Output the [X, Y] coordinate of the center of the cell containing the given text.  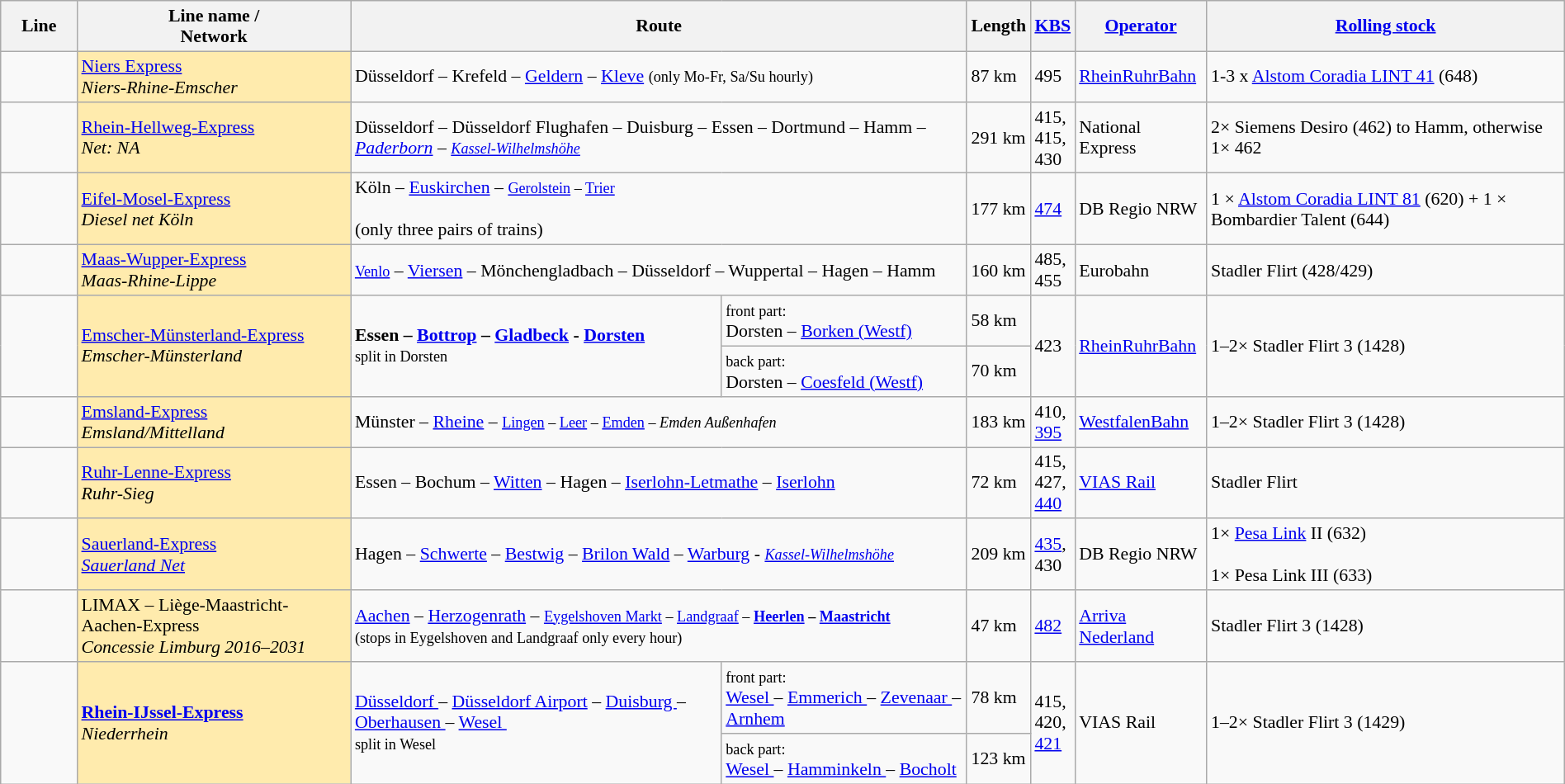
78 km [999, 697]
back part:Dorsten – Coesfeld (Westf) [844, 371]
Sauerland-Express Sauerland Net [213, 555]
front part:Wesel – Emmerich – Zevenaar – Arnhem [844, 697]
70 km [999, 371]
Ruhr-Lenne-Express Ruhr-Sieg [213, 482]
415, 415, 430 [1052, 137]
Düsseldorf – Düsseldorf Airport – Duisburg – Oberhausen – Wesel split in Wesel [537, 722]
474 [1052, 208]
410, 395 [1052, 421]
Niers Express Niers-Rhine-Emscher [213, 76]
435, 430 [1052, 555]
National Express [1141, 137]
front part:Dorsten – Borken (Westf) [844, 320]
Arriva Nederland [1141, 626]
1 × Alstom Coradia LINT 81 (620) + 1 × Bombardier Talent (644) [1385, 208]
Essen – Bochum – Witten – Hagen – Iserlohn-Letmathe – Iserlohn [659, 482]
2× Siemens Desiro (462) to Hamm, otherwise 1× 462 [1385, 137]
Rhein-Hellweg-Express Net: NA [213, 137]
47 km [999, 626]
Essen – Bottrop – Gladbeck - Dorstensplit in Dorsten [537, 345]
Hagen – Schwerte – Bestwig – Brilon Wald – Warburg - Kassel-Wilhelmshöhe [659, 555]
Emscher-Münsterland-Express Emscher-Münsterland [213, 345]
1–2× Stadler Flirt 3 (1429) [1385, 722]
87 km [999, 76]
72 km [999, 482]
Line [40, 25]
123 km [999, 758]
209 km [999, 555]
KBS [1052, 25]
177 km [999, 208]
1-3 x Alstom Coradia LINT 41 (648) [1385, 76]
415, 427, 440 [1052, 482]
Line name /Network [213, 25]
Emsland-Express Emsland/Mittelland [213, 421]
Düsseldorf – Düsseldorf Flughafen – Duisburg – Essen – Dortmund – Hamm – Paderborn – Kassel-Wilhelmshöhe [659, 137]
58 km [999, 320]
291 km [999, 137]
Maas-Wupper-Express Maas-Rhine-Lippe [213, 269]
Düsseldorf – Krefeld – Geldern – Kleve (only Mo-Fr, Sa/Su hourly) [659, 76]
Münster – Rheine – Lingen – Leer – Emden – Emden Außenhafen [659, 421]
482 [1052, 626]
160 km [999, 269]
423 [1052, 345]
Length [999, 25]
Stadler Flirt [1385, 482]
415, 420, 421 [1052, 722]
Operator [1141, 25]
Venlo – Viersen – Mönchengladbach – Düsseldorf – Wuppertal – Hagen – Hamm [659, 269]
Stadler Flirt 3 (1428) [1385, 626]
495 [1052, 76]
Aachen – Herzogenrath – Eygelshoven Markt – Landgraaf – Heerlen – Maastricht(stops in Eygelshoven and Landgraaf only every hour) [659, 626]
1× Pesa Link II (632)1× Pesa Link III (633) [1385, 555]
485, 455 [1052, 269]
back part:Wesel – Hamminkeln – Bocholt [844, 758]
183 km [999, 421]
Eifel-Mosel-Express Diesel net Köln [213, 208]
Rolling stock [1385, 25]
WestfalenBahn [1141, 421]
Stadler Flirt (428/429) [1385, 269]
LIMAX – Liège-Maastricht-Aachen-Express Concessie Limburg 2016–2031 [213, 626]
Eurobahn [1141, 269]
Köln – Euskirchen – Gerolstein – Trier(only three pairs of trains) [659, 208]
Rhein-IJssel-ExpressNiederrhein [213, 722]
Route [659, 25]
